Scan for the cell matching the given text and deliver its (x, y) coordinate at center. 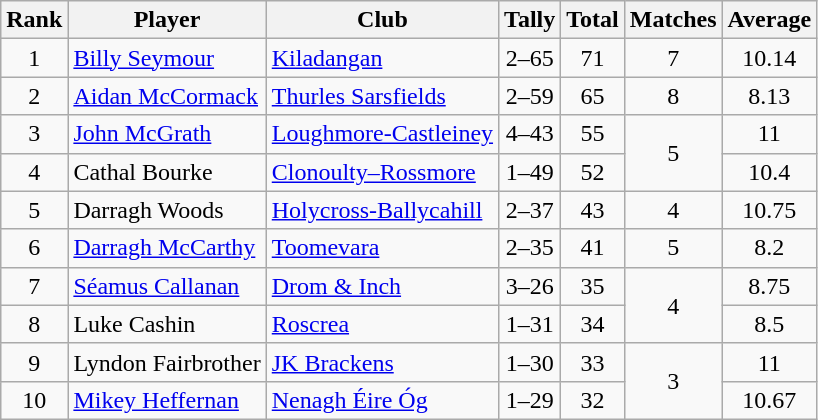
32 (593, 400)
33 (593, 362)
Luke Cashin (167, 324)
Average (770, 20)
1–29 (530, 400)
Drom & Inch (382, 286)
Rank (34, 20)
Player (167, 20)
10.4 (770, 172)
1–31 (530, 324)
Total (593, 20)
10.75 (770, 210)
1 (34, 58)
2 (34, 96)
52 (593, 172)
3–26 (530, 286)
10.67 (770, 400)
8.2 (770, 248)
4–43 (530, 134)
Toomevara (382, 248)
2–35 (530, 248)
35 (593, 286)
2–59 (530, 96)
41 (593, 248)
65 (593, 96)
Holycross-Ballycahill (382, 210)
Aidan McCormack (167, 96)
2–37 (530, 210)
Clonoulty–Rossmore (382, 172)
43 (593, 210)
55 (593, 134)
8.13 (770, 96)
6 (34, 248)
10.14 (770, 58)
John McGrath (167, 134)
Billy Seymour (167, 58)
2–65 (530, 58)
Darragh Woods (167, 210)
Club (382, 20)
1–49 (530, 172)
Roscrea (382, 324)
Loughmore-Castleiney (382, 134)
8.5 (770, 324)
JK Brackens (382, 362)
9 (34, 362)
Séamus Callanan (167, 286)
10 (34, 400)
1–30 (530, 362)
71 (593, 58)
Nenagh Éire Óg (382, 400)
Matches (673, 20)
Cathal Bourke (167, 172)
Lyndon Fairbrother (167, 362)
Darragh McCarthy (167, 248)
Mikey Heffernan (167, 400)
Kiladangan (382, 58)
34 (593, 324)
Thurles Sarsfields (382, 96)
8.75 (770, 286)
Tally (530, 20)
